For the text-containing cell, return its midpoint in [X, Y] coordinate format. 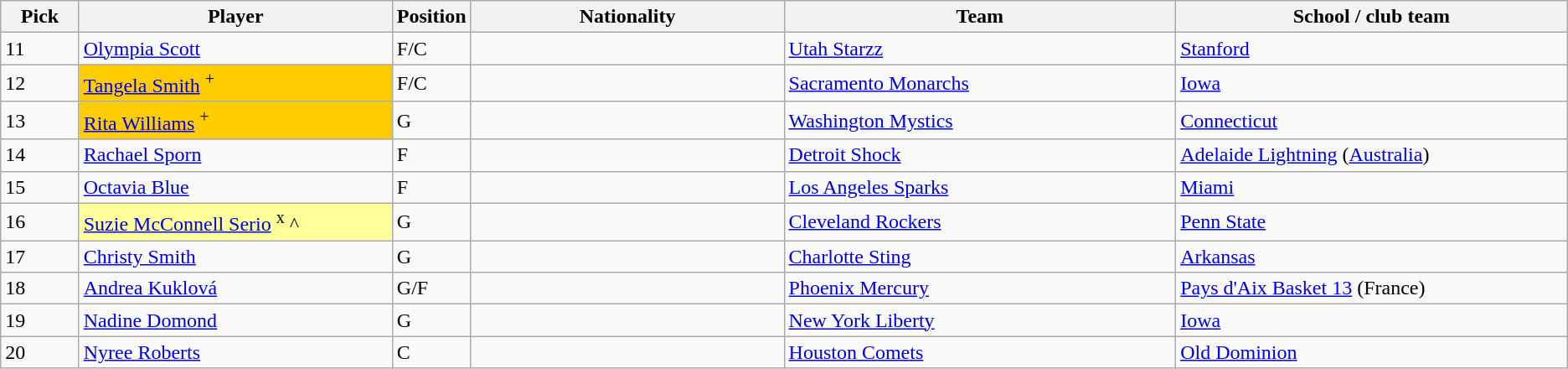
13 [40, 121]
Player [235, 17]
19 [40, 320]
15 [40, 187]
Christy Smith [235, 257]
Adelaide Lightning (Australia) [1372, 155]
Andrea Kuklová [235, 288]
Team [980, 17]
18 [40, 288]
Arkansas [1372, 257]
Los Angeles Sparks [980, 187]
Nationality [627, 17]
Nadine Domond [235, 320]
Pick [40, 17]
Olympia Scott [235, 49]
Pays d'Aix Basket 13 (France) [1372, 288]
Charlotte Sting [980, 257]
Houston Comets [980, 352]
Rachael Sporn [235, 155]
Octavia Blue [235, 187]
Phoenix Mercury [980, 288]
Old Dominion [1372, 352]
Stanford [1372, 49]
New York Liberty [980, 320]
Washington Mystics [980, 121]
Rita Williams + [235, 121]
Utah Starzz [980, 49]
Tangela Smith + [235, 84]
Suzie McConnell Serio x ^ [235, 221]
Miami [1372, 187]
Nyree Roberts [235, 352]
School / club team [1372, 17]
Penn State [1372, 221]
12 [40, 84]
Detroit Shock [980, 155]
11 [40, 49]
Sacramento Monarchs [980, 84]
G/F [431, 288]
Cleveland Rockers [980, 221]
Position [431, 17]
14 [40, 155]
Connecticut [1372, 121]
16 [40, 221]
17 [40, 257]
C [431, 352]
20 [40, 352]
